Find where the given text appears and provide that cell's center as [X, Y] coordinate. 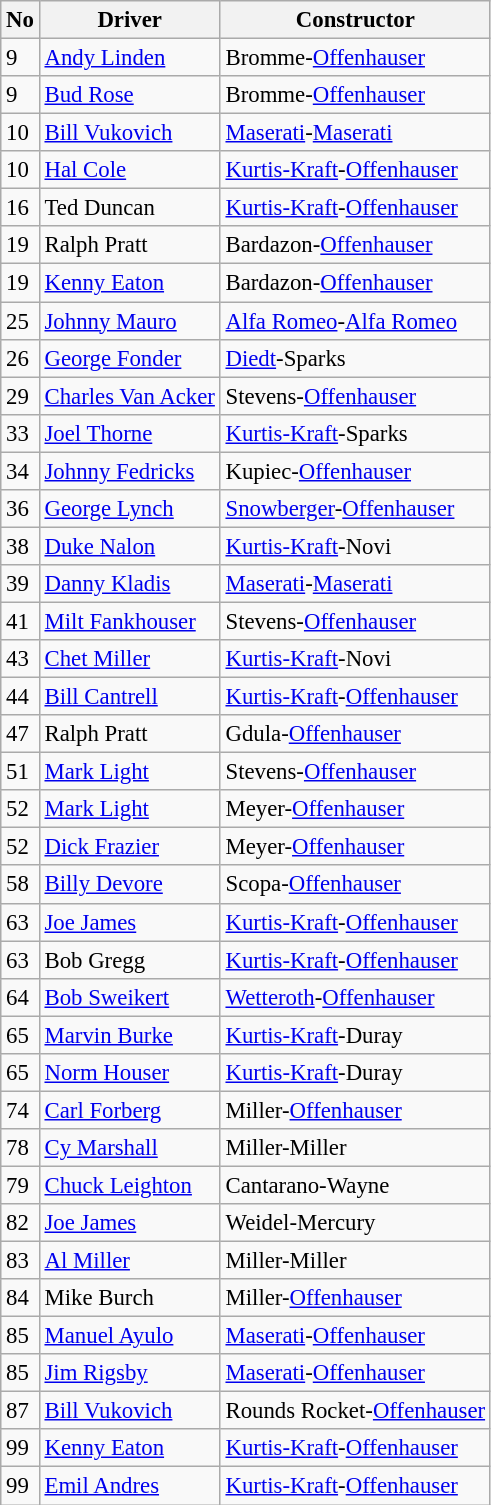
Kurtis-Kraft-Sparks [355, 433]
51 [20, 772]
16 [20, 208]
Chet Miller [130, 659]
Cy Marshall [130, 1148]
78 [20, 1148]
Bud Rose [130, 95]
Al Miller [130, 1261]
Driver [130, 20]
Cantarano-Wayne [355, 1185]
Manuel Ayulo [130, 1336]
Alfa Romeo-Alfa Romeo [355, 321]
Dick Frazier [130, 847]
39 [20, 584]
Emil Andres [130, 1486]
38 [20, 546]
Jim Rigsby [130, 1373]
29 [20, 396]
43 [20, 659]
George Fonder [130, 358]
Norm Houser [130, 1073]
No [20, 20]
84 [20, 1298]
41 [20, 621]
Milt Fankhouser [130, 621]
Bill Cantrell [130, 697]
74 [20, 1110]
25 [20, 321]
Charles Van Acker [130, 396]
64 [20, 997]
47 [20, 734]
83 [20, 1261]
Danny Kladis [130, 584]
Johnny Fedricks [130, 471]
87 [20, 1411]
Chuck Leighton [130, 1185]
Hal Cole [130, 170]
Johnny Mauro [130, 321]
26 [20, 358]
Bob Sweikert [130, 997]
Wetteroth-Offenhauser [355, 997]
Ted Duncan [130, 208]
Constructor [355, 20]
Scopa-Offenhauser [355, 885]
Andy Linden [130, 58]
Duke Nalon [130, 546]
Mike Burch [130, 1298]
44 [20, 697]
82 [20, 1223]
Weidel-Mercury [355, 1223]
34 [20, 471]
79 [20, 1185]
Marvin Burke [130, 1035]
Kupiec-Offenhauser [355, 471]
George Lynch [130, 509]
Carl Forberg [130, 1110]
Diedt-Sparks [355, 358]
Snowberger-Offenhauser [355, 509]
33 [20, 433]
Bob Gregg [130, 960]
58 [20, 885]
Gdula-Offenhauser [355, 734]
36 [20, 509]
Joel Thorne [130, 433]
Rounds Rocket-Offenhauser [355, 1411]
Billy Devore [130, 885]
